Find where the given text appears and provide that cell's center as [X, Y] coordinate. 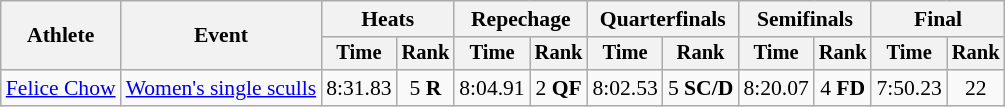
Quarterfinals [662, 19]
8:02.53 [624, 88]
Semifinals [804, 19]
Event [222, 36]
Felice Chow [61, 88]
Women's single sculls [222, 88]
Athlete [61, 36]
5 SC/D [701, 88]
22 [976, 88]
8:20.07 [776, 88]
Heats [388, 19]
4 FD [843, 88]
5 R [426, 88]
8:04.91 [492, 88]
Repechage [520, 19]
8:31.83 [358, 88]
2 QF [559, 88]
Final [938, 19]
7:50.23 [908, 88]
